Pinpoint the cell where the given text exists, returning its [x, y] midpoint coordinate. 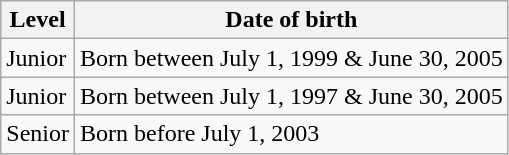
Born between July 1, 1999 & June 30, 2005 [291, 58]
Born between July 1, 1997 & June 30, 2005 [291, 96]
Level [38, 20]
Date of birth [291, 20]
Senior [38, 134]
Born before July 1, 2003 [291, 134]
